Extract the (x, y) coordinate from the center of the cell holding the provided text.  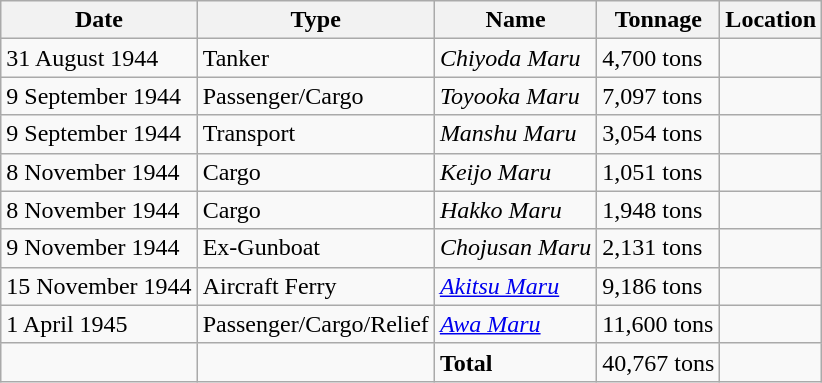
Akitsu Maru (515, 286)
3,054 tons (658, 134)
Aircraft Ferry (316, 286)
1,948 tons (658, 210)
40,767 tons (658, 362)
Tonnage (658, 20)
Name (515, 20)
31 August 1944 (99, 58)
Awa Maru (515, 324)
9,186 tons (658, 286)
Chojusan Maru (515, 248)
Tanker (316, 58)
Toyooka Maru (515, 96)
Transport (316, 134)
Location (771, 20)
Type (316, 20)
15 November 1944 (99, 286)
Total (515, 362)
9 November 1944 (99, 248)
1,051 tons (658, 172)
Ex-Gunboat (316, 248)
Passenger/Cargo/Relief (316, 324)
Keijo Maru (515, 172)
Chiyoda Maru (515, 58)
2,131 tons (658, 248)
4,700 tons (658, 58)
Passenger/Cargo (316, 96)
1 April 1945 (99, 324)
11,600 tons (658, 324)
7,097 tons (658, 96)
Date (99, 20)
Manshu Maru (515, 134)
Hakko Maru (515, 210)
